From the cell containing the given text, extract its center point as (X, Y) coordinate. 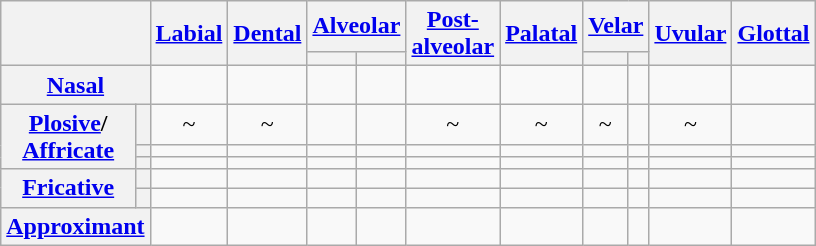
Glottal (774, 34)
Nasal (76, 85)
Velar (616, 26)
Approximant (76, 226)
Plosive/Affricate (68, 136)
Palatal (542, 34)
Uvular (690, 34)
Dental (268, 34)
Post-alveolar (453, 34)
Fricative (68, 188)
Alveolar (356, 26)
Labial (189, 34)
